Scan for the cell matching the given text and deliver its (x, y) coordinate at center. 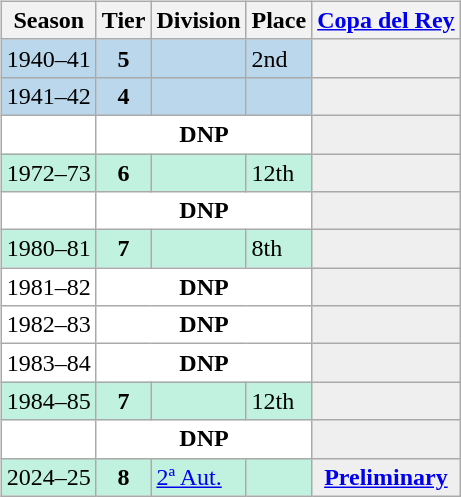
Division (198, 20)
2024–25 (48, 477)
1983–84 (48, 363)
Place (279, 20)
1984–85 (48, 401)
5 (124, 58)
1981–82 (48, 287)
1980–81 (48, 249)
8 (124, 477)
1972–73 (48, 173)
1940–41 (48, 58)
4 (124, 96)
Preliminary (386, 477)
1982–83 (48, 325)
1941–42 (48, 96)
2ª Aut. (198, 477)
6 (124, 173)
2nd (279, 58)
8th (279, 249)
Tier (124, 20)
Season (48, 20)
Copa del Rey (386, 20)
